From the cell containing the given text, extract its center point as [X, Y] coordinate. 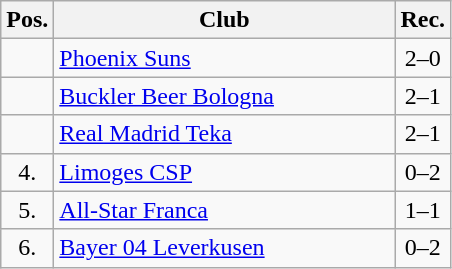
All-Star Franca [224, 210]
Phoenix Suns [224, 58]
Limoges CSP [224, 172]
Bayer 04 Leverkusen [224, 248]
6. [28, 248]
Rec. [423, 20]
Real Madrid Teka [224, 134]
1–1 [423, 210]
2–0 [423, 58]
Pos. [28, 20]
4. [28, 172]
Club [224, 20]
Buckler Beer Bologna [224, 96]
5. [28, 210]
